Return [X, Y] of the center of cell containing provided text 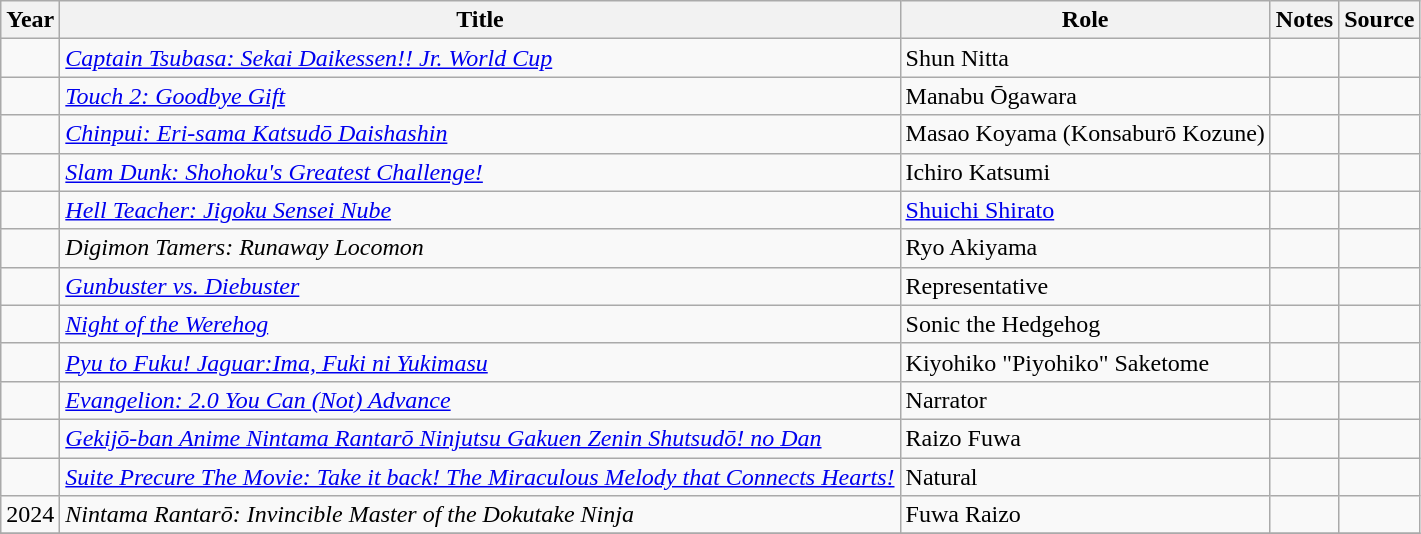
Sonic the Hedgehog [1085, 324]
Natural [1085, 477]
Representative [1085, 286]
Source [1380, 20]
Masao Koyama (Konsaburō Kozune) [1085, 134]
Shuichi Shirato [1085, 210]
Fuwa Raizo [1085, 515]
Title [480, 20]
Night of the Werehog [480, 324]
Notes [1304, 20]
Manabu Ōgawara [1085, 96]
Raizo Fuwa [1085, 438]
Gunbuster vs. Diebuster [480, 286]
Shun Nitta [1085, 58]
Evangelion: 2.0 You Can (Not) Advance [480, 400]
Hell Teacher: Jigoku Sensei Nube [480, 210]
Suite Precure The Movie: Take it back! The Miraculous Melody that Connects Hearts! [480, 477]
2024 [30, 515]
Touch 2: Goodbye Gift [480, 96]
Pyu to Fuku! Jaguar:Ima, Fuki ni Yukimasu [480, 362]
Ichiro Katsumi [1085, 172]
Gekijō-ban Anime Nintama Rantarō Ninjutsu Gakuen Zenin Shutsudō! no Dan [480, 438]
Role [1085, 20]
Year [30, 20]
Digimon Tamers: Runaway Locomon [480, 248]
Narrator [1085, 400]
Slam Dunk: Shohoku's Greatest Challenge! [480, 172]
Kiyohiko "Piyohiko" Saketome [1085, 362]
Nintama Rantarō: Invincible Master of the Dokutake Ninja [480, 515]
Chinpui: Eri-sama Katsudō Daishashin [480, 134]
Ryo Akiyama [1085, 248]
Captain Tsubasa: Sekai Daikessen!! Jr. World Cup [480, 58]
